Return the (X, Y) coordinate for the center point of the cell that contains the specified text.  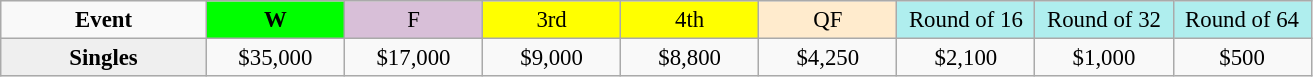
3rd (552, 20)
$35,000 (275, 58)
$4,250 (828, 58)
QF (828, 20)
Singles (104, 58)
W (275, 20)
$17,000 (413, 58)
$2,100 (966, 58)
$8,800 (690, 58)
$9,000 (552, 58)
F (413, 20)
Round of 64 (1242, 20)
Event (104, 20)
$500 (1242, 58)
$1,000 (1104, 58)
Round of 32 (1104, 20)
Round of 16 (966, 20)
4th (690, 20)
